From the cell containing the given text, extract its center point as [X, Y] coordinate. 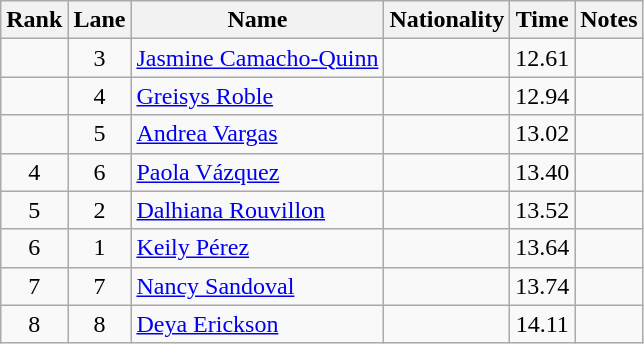
Nationality [447, 20]
Jasmine Camacho-Quinn [258, 58]
13.64 [542, 248]
1 [100, 248]
Andrea Vargas [258, 134]
13.40 [542, 172]
Notes [609, 20]
12.61 [542, 58]
Dalhiana Rouvillon [258, 210]
Nancy Sandoval [258, 286]
12.94 [542, 96]
Greisys Roble [258, 96]
14.11 [542, 324]
13.52 [542, 210]
Name [258, 20]
2 [100, 210]
Deya Erickson [258, 324]
3 [100, 58]
Time [542, 20]
13.74 [542, 286]
Lane [100, 20]
Keily Pérez [258, 248]
Rank [34, 20]
13.02 [542, 134]
Paola Vázquez [258, 172]
